Provide the [X, Y] coordinate of the cell's center where the given text is located.  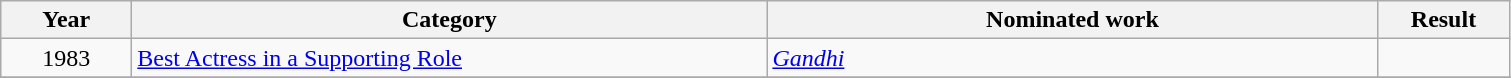
Result [1444, 20]
Category [450, 20]
Best Actress in a Supporting Role [450, 58]
Year [66, 20]
Nominated work [1072, 20]
Gandhi [1072, 58]
1983 [66, 58]
